Determine the (X, Y) coordinate at the center of the cell enclosing the given text.  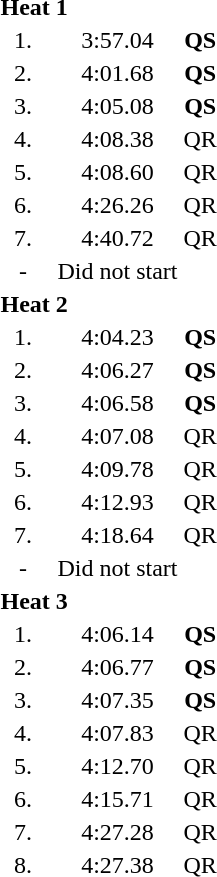
4:05.08 (118, 106)
4:01.68 (118, 73)
4:12.93 (118, 502)
4:08.60 (118, 172)
4:07.35 (118, 700)
3:57.04 (118, 40)
4:40.72 (118, 238)
4:06.58 (118, 403)
4:15.71 (118, 799)
4:12.70 (118, 766)
4:09.78 (118, 469)
4:27.28 (118, 832)
4:06.77 (118, 667)
4:07.08 (118, 436)
4:04.23 (118, 337)
4:07.83 (118, 733)
4:06.27 (118, 370)
4:06.14 (118, 634)
4:18.64 (118, 535)
4:08.38 (118, 139)
4:26.26 (118, 205)
